Capture the cell that displays the provided text and extract its [x, y] central coordinate. 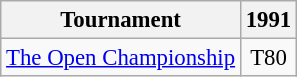
The Open Championship [121, 58]
T80 [268, 58]
1991 [268, 20]
Tournament [121, 20]
